Determine the [X, Y] coordinate at the center of the cell enclosing the given text.  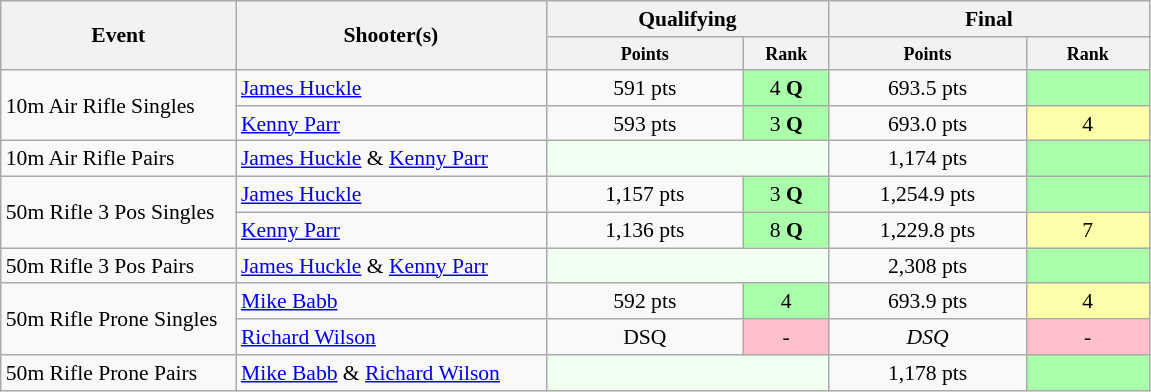
8 Q [786, 230]
1,174 pts [928, 159]
693.9 pts [928, 302]
1,157 pts [645, 195]
2,308 pts [928, 266]
Shooter(s) [391, 36]
Final [989, 19]
1,136 pts [645, 230]
Richard Wilson [391, 337]
1,178 pts [928, 373]
50m Rifle Prone Pairs [118, 373]
592 pts [645, 302]
10m Air Rifle Pairs [118, 159]
4 Q [786, 88]
Event [118, 36]
593 pts [645, 124]
Mike Babb [391, 302]
693.5 pts [928, 88]
10m Air Rifle Singles [118, 106]
Mike Babb & Richard Wilson [391, 373]
50m Rifle 3 Pos Singles [118, 212]
591 pts [645, 88]
7 [1088, 230]
Qualifying [688, 19]
693.0 pts [928, 124]
1,254.9 pts [928, 195]
1,229.8 pts [928, 230]
50m Rifle Prone Singles [118, 320]
50m Rifle 3 Pos Pairs [118, 266]
